Extract the (x, y) coordinate from the center of the cell holding the provided text.  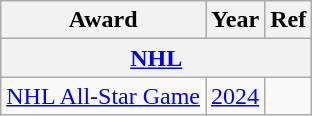
2024 (236, 96)
Ref (288, 20)
Award (104, 20)
NHL All-Star Game (104, 96)
Year (236, 20)
NHL (156, 58)
